Pinpoint the cell where the given text exists, returning its [x, y] midpoint coordinate. 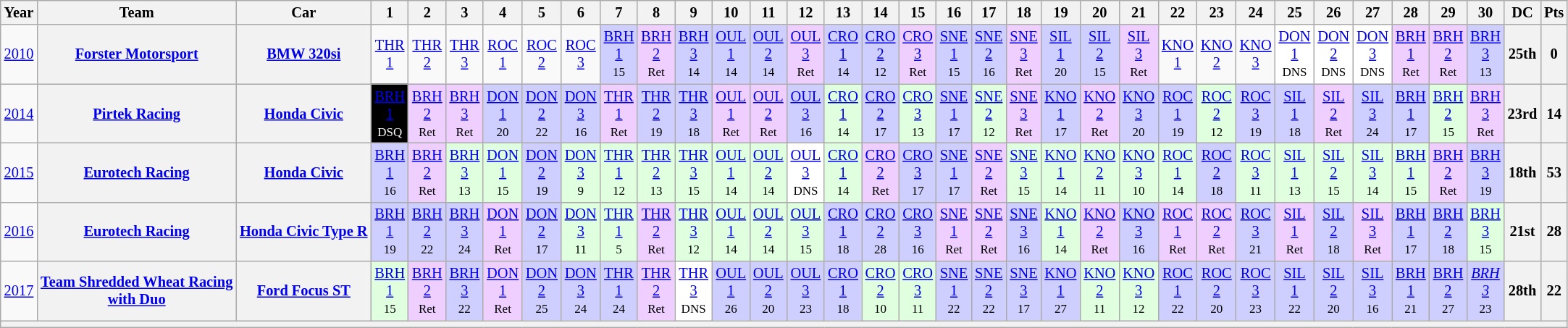
26 [1333, 12]
SIL220 [1333, 291]
CRO316 [918, 232]
ROC220 [1217, 291]
1 [390, 12]
29 [1448, 12]
KNO316 [1139, 232]
10 [731, 12]
THR15 [619, 232]
Team [136, 12]
BRH119 [390, 232]
2014 [19, 114]
16 [954, 12]
19 [1060, 12]
SIL218 [1333, 232]
30 [1485, 12]
Pts [1554, 12]
5 [542, 12]
CRO228 [881, 232]
53 [1554, 172]
25 [1295, 12]
ROC321 [1256, 232]
27 [1372, 12]
SNE315 [1023, 172]
2016 [19, 232]
BMW 320si [303, 54]
Pirtek Racing [136, 114]
23rd [1522, 114]
BRH322 [465, 291]
DON1DNS [1295, 54]
OUL220 [768, 291]
BRH121 [1411, 291]
BRH314 [694, 54]
DON324 [581, 291]
28th [1522, 291]
SNE222 [989, 291]
SNE316 [1023, 232]
SNE115 [954, 54]
18th [1522, 172]
KNO117 [1060, 114]
THR124 [619, 291]
THR2 [427, 54]
ROC319 [1256, 114]
DON120 [503, 114]
15 [918, 12]
BRH323 [1485, 291]
THR312 [694, 232]
BRH319 [1485, 172]
SIL118 [1295, 114]
DON225 [542, 291]
18 [1023, 12]
CRO311 [918, 291]
21st [1522, 232]
THR1Ret [619, 114]
KNO1 [1178, 54]
BRH315 [1485, 232]
ROC218 [1217, 172]
DC [1522, 12]
CRO2Ret [881, 172]
BRH1DSQ [390, 114]
23 [1217, 12]
2 [427, 12]
OUL2Ret [768, 114]
9 [694, 12]
OUL315 [806, 232]
SIL1Ret [1295, 232]
DON222 [542, 114]
ROC119 [1178, 114]
ROC122 [1178, 291]
CRO212 [881, 54]
0 [1554, 54]
KNO2 [1217, 54]
SIL122 [1295, 291]
21 [1139, 12]
DON39 [581, 172]
DON316 [581, 114]
BRH222 [427, 232]
SIL120 [1060, 54]
BRH324 [465, 232]
CRO210 [881, 291]
THR219 [656, 114]
CRO3Ret [918, 54]
ROC2 [542, 54]
DON217 [542, 232]
2017 [19, 291]
THR318 [694, 114]
17 [989, 12]
Ford Focus ST [303, 291]
11 [768, 12]
Year [19, 12]
OUL316 [806, 114]
CRO313 [918, 114]
20 [1099, 12]
KNO312 [1139, 291]
3 [465, 12]
DON311 [581, 232]
DON115 [503, 172]
2015 [19, 172]
7 [619, 12]
BRH218 [1448, 232]
BRH227 [1448, 291]
CRO317 [918, 172]
25th [1522, 54]
KNO310 [1139, 172]
OUL323 [806, 291]
Car [303, 12]
Forster Motorsport [136, 54]
12 [806, 12]
SIL316 [1372, 291]
BRH116 [390, 172]
OUL1Ret [731, 114]
24 [1256, 12]
THR112 [619, 172]
13 [843, 12]
ROC311 [1256, 172]
Team Shredded Wheat Racingwith Duo [136, 291]
ROC212 [1217, 114]
KNO3 [1256, 54]
THR3 [465, 54]
SNE122 [954, 291]
SNE212 [989, 114]
DON3DNS [1372, 54]
OUL3DNS [806, 172]
ROC2Ret [1217, 232]
Honda Civic Type R [303, 232]
BRH215 [1448, 114]
ROC1 [503, 54]
KNO127 [1060, 291]
BRH1Ret [1411, 54]
8 [656, 12]
KNO320 [1139, 114]
THR1 [390, 54]
SIL2Ret [1333, 114]
DON219 [542, 172]
THR315 [694, 172]
ROC3 [581, 54]
THR213 [656, 172]
2010 [19, 54]
OUL126 [731, 291]
ROC114 [1178, 172]
OUL3Ret [806, 54]
CRO217 [881, 114]
DON2DNS [1333, 54]
THR3DNS [694, 291]
SNE216 [989, 54]
SNE1Ret [954, 232]
6 [581, 12]
SNE317 [1023, 291]
ROC1Ret [1178, 232]
SIL314 [1372, 172]
SIL324 [1372, 114]
ROC323 [1256, 291]
4 [503, 12]
SIL113 [1295, 172]
